Capture the cell that displays the provided text and extract its [x, y] central coordinate. 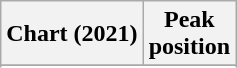
Peakposition [189, 34]
Chart (2021) [72, 34]
